Capture the cell that displays the provided text and extract its (x, y) central coordinate. 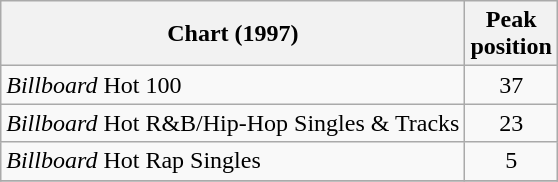
Billboard Hot 100 (233, 85)
Peakposition (511, 34)
23 (511, 123)
37 (511, 85)
5 (511, 161)
Billboard Hot R&B/Hip-Hop Singles & Tracks (233, 123)
Chart (1997) (233, 34)
Billboard Hot Rap Singles (233, 161)
